For the text-containing cell, return its midpoint in [x, y] coordinate format. 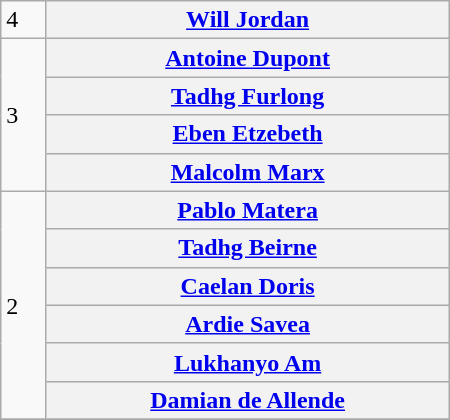
Malcolm Marx [248, 172]
Tadhg Beirne [248, 248]
Lukhanyo Am [248, 362]
3 [24, 115]
Tadhg Furlong [248, 96]
Will Jordan [248, 20]
Eben Etzebeth [248, 134]
2 [24, 305]
4 [24, 20]
Damian de Allende [248, 400]
Caelan Doris [248, 286]
Pablo Matera [248, 210]
Ardie Savea [248, 324]
Antoine Dupont [248, 58]
